Find where the given text appears and provide that cell's center as [x, y] coordinate. 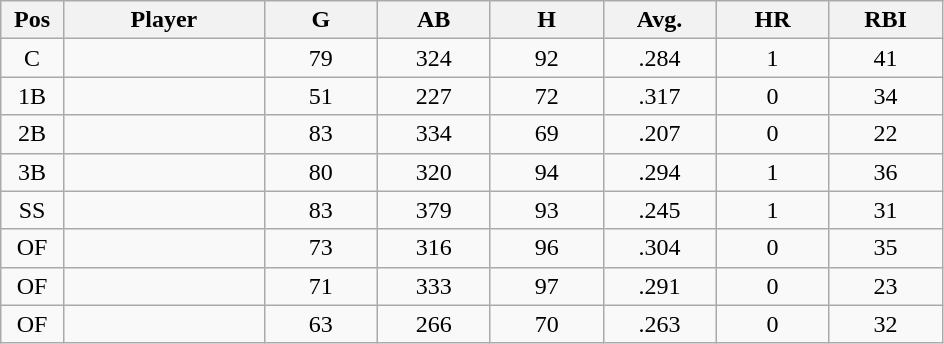
35 [886, 248]
41 [886, 58]
23 [886, 286]
96 [546, 248]
70 [546, 324]
RBI [886, 20]
.284 [660, 58]
93 [546, 210]
Player [164, 20]
80 [320, 172]
324 [434, 58]
C [32, 58]
51 [320, 96]
.245 [660, 210]
.291 [660, 286]
71 [320, 286]
320 [434, 172]
2B [32, 134]
SS [32, 210]
32 [886, 324]
1B [32, 96]
22 [886, 134]
HR [772, 20]
333 [434, 286]
73 [320, 248]
36 [886, 172]
379 [434, 210]
Pos [32, 20]
3B [32, 172]
79 [320, 58]
34 [886, 96]
334 [434, 134]
AB [434, 20]
.263 [660, 324]
266 [434, 324]
31 [886, 210]
G [320, 20]
H [546, 20]
.207 [660, 134]
94 [546, 172]
227 [434, 96]
.304 [660, 248]
.294 [660, 172]
.317 [660, 96]
69 [546, 134]
63 [320, 324]
316 [434, 248]
Avg. [660, 20]
92 [546, 58]
72 [546, 96]
97 [546, 286]
